Determine the (x, y) coordinate at the center of the cell enclosing the given text.  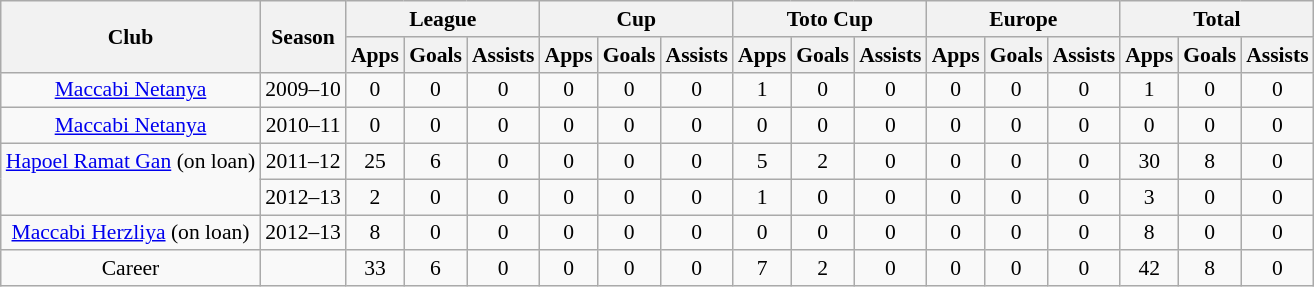
League (443, 19)
25 (375, 162)
5 (762, 162)
7 (762, 269)
30 (1149, 162)
2009–10 (303, 90)
33 (375, 269)
Club (131, 36)
Career (131, 269)
Cup (636, 19)
2010–11 (303, 126)
Total (1217, 19)
Season (303, 36)
Toto Cup (830, 19)
Hapoel Ramat Gan (on loan) (131, 180)
2011–12 (303, 162)
Maccabi Herzliya (on loan) (131, 233)
42 (1149, 269)
3 (1149, 197)
Europe (1024, 19)
